For the text-containing cell, return its midpoint in (x, y) coordinate format. 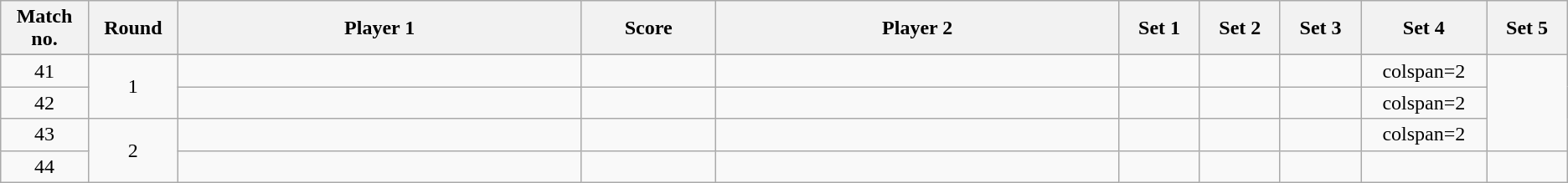
Player 2 (916, 28)
Set 2 (1240, 28)
44 (45, 166)
Round (132, 28)
1 (132, 87)
42 (45, 103)
Player 1 (379, 28)
Score (648, 28)
Match no. (45, 28)
2 (132, 150)
Set 1 (1159, 28)
41 (45, 71)
Set 5 (1527, 28)
Set 4 (1424, 28)
Set 3 (1320, 28)
43 (45, 135)
